Determine the [X, Y] coordinate at the center of the cell enclosing the given text.  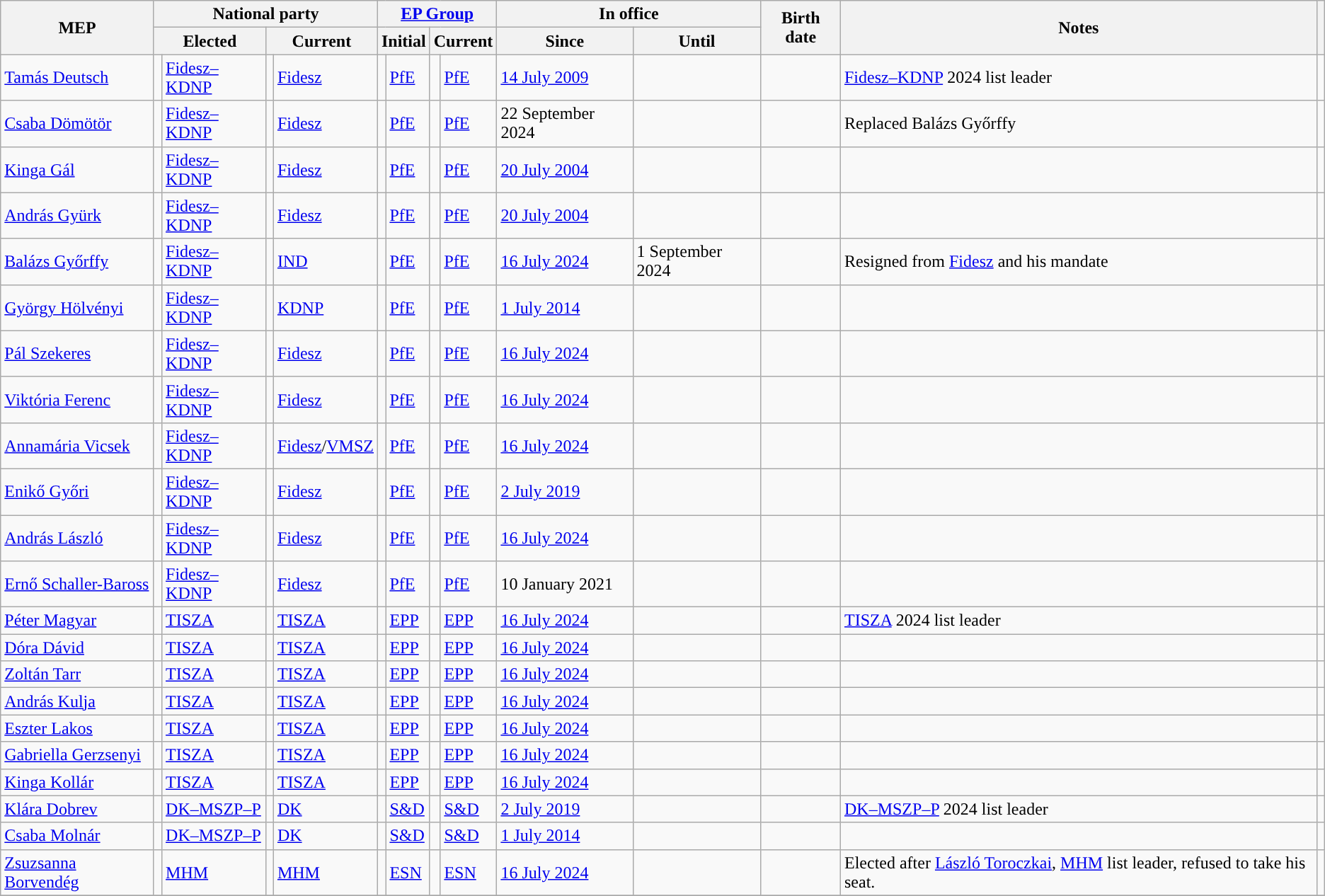
Kinga Kollár [78, 782]
Annamária Vicsek [78, 446]
Tamás Deutsch [78, 78]
Birth date [801, 28]
22 September 2024 [565, 123]
TISZA 2024 list leader [1079, 621]
Until [696, 41]
Viktória Ferenc [78, 399]
Eszter Lakos [78, 728]
Klára Dobrev [78, 809]
Fidesz–KDNP 2024 list leader [1079, 78]
MEP [78, 28]
14 July 2009 [565, 78]
György Hölvényi [78, 307]
Zsuzsanna Borvendég [78, 872]
Elected after László Toroczkai, MHM list leader, refused to take his seat. [1079, 872]
10 January 2021 [565, 585]
Csaba Molnár [78, 836]
Balázs Győrffy [78, 262]
Notes [1079, 28]
1 September 2024 [696, 262]
András Kulja [78, 701]
National party [265, 14]
Kinga Gál [78, 170]
In office [629, 14]
Fidesz/VMSZ [326, 446]
András Gyürk [78, 215]
Enikő Győri [78, 491]
Gabriella Gerzsenyi [78, 755]
Elected [210, 41]
Zoltán Tarr [78, 674]
Initial [403, 41]
Pál Szekeres [78, 354]
Since [565, 41]
Csaba Dömötör [78, 123]
IND [326, 262]
Dóra Dávid [78, 648]
KDNP [326, 307]
Replaced Balázs Győrffy [1079, 123]
András László [78, 538]
Resigned from Fidesz and his mandate [1079, 262]
Ernő Schaller-Baross [78, 585]
Péter Magyar [78, 621]
DK–MSZP–P 2024 list leader [1079, 809]
EP Group [437, 14]
